Extract the (X, Y) coordinate from the center of the cell holding the provided text.  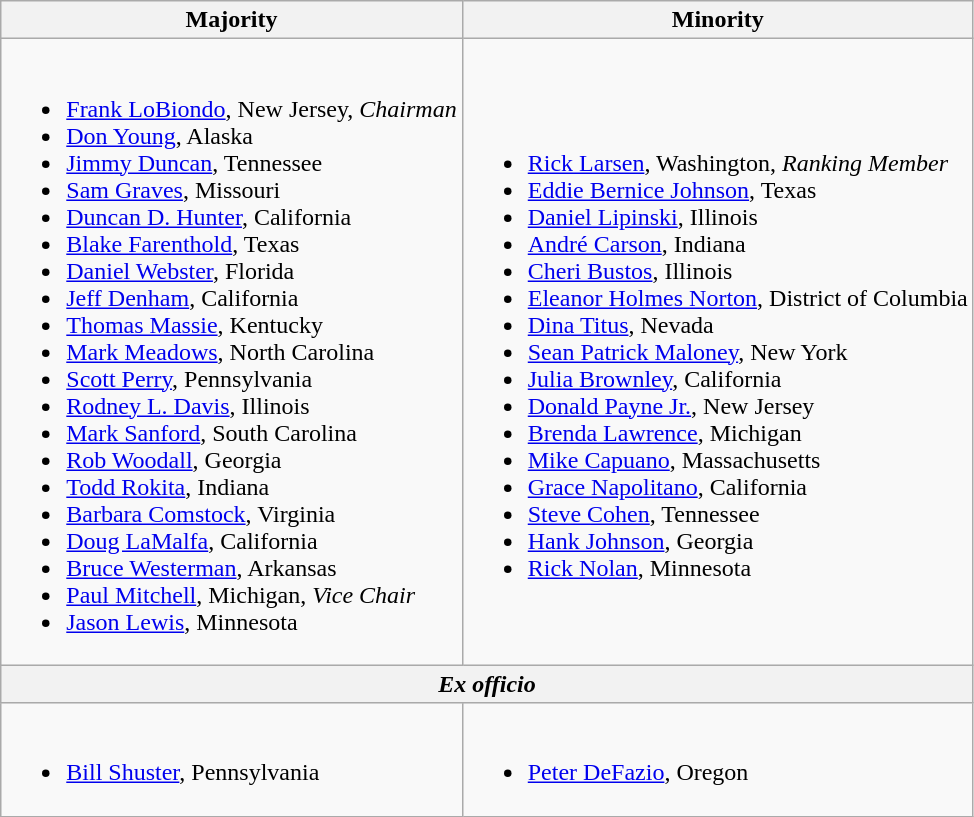
Majority (232, 20)
Ex officio (487, 684)
Peter DeFazio, Oregon (718, 760)
Bill Shuster, Pennsylvania (232, 760)
Minority (718, 20)
